Extract the [x, y] coordinate from the center of the cell holding the provided text.  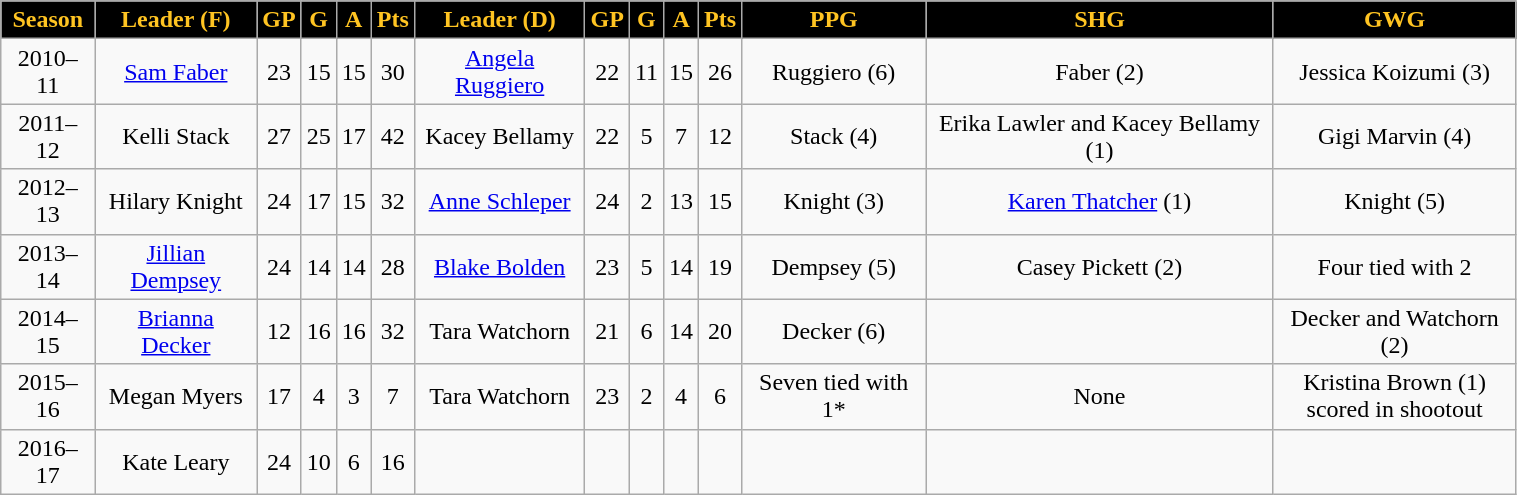
27 [279, 136]
Kacey Bellamy [500, 136]
Leader (F) [176, 20]
3 [354, 396]
Kristina Brown (1)scored in shootout [1394, 396]
Karen Thatcher (1) [1100, 202]
Four tied with 2 [1394, 266]
42 [392, 136]
10 [318, 462]
Sam Faber [176, 72]
Kate Leary [176, 462]
Hilary Knight [176, 202]
26 [720, 72]
11 [646, 72]
30 [392, 72]
2016–17 [48, 462]
Angela Ruggiero [500, 72]
Anne Schleper [500, 202]
PPG [834, 20]
SHG [1100, 20]
2011–12 [48, 136]
Megan Myers [176, 396]
Brianna Decker [176, 332]
Decker and Watchorn (2) [1394, 332]
2013–14 [48, 266]
20 [720, 332]
Jessica Koizumi (3) [1394, 72]
Gigi Marvin (4) [1394, 136]
Dempsey (5) [834, 266]
2012–13 [48, 202]
Knight (3) [834, 202]
25 [318, 136]
Ruggiero (6) [834, 72]
Knight (5) [1394, 202]
Stack (4) [834, 136]
None [1100, 396]
Faber (2) [1100, 72]
Season [48, 20]
28 [392, 266]
19 [720, 266]
Erika Lawler and Kacey Bellamy (1) [1100, 136]
2015–16 [48, 396]
Decker (6) [834, 332]
13 [682, 202]
21 [607, 332]
2010–11 [48, 72]
Seven tied with 1* [834, 396]
GWG [1394, 20]
Casey Pickett (2) [1100, 266]
Leader (D) [500, 20]
Blake Bolden [500, 266]
Jillian Dempsey [176, 266]
Kelli Stack [176, 136]
2014–15 [48, 332]
